For the text-containing cell, return its midpoint in [X, Y] coordinate format. 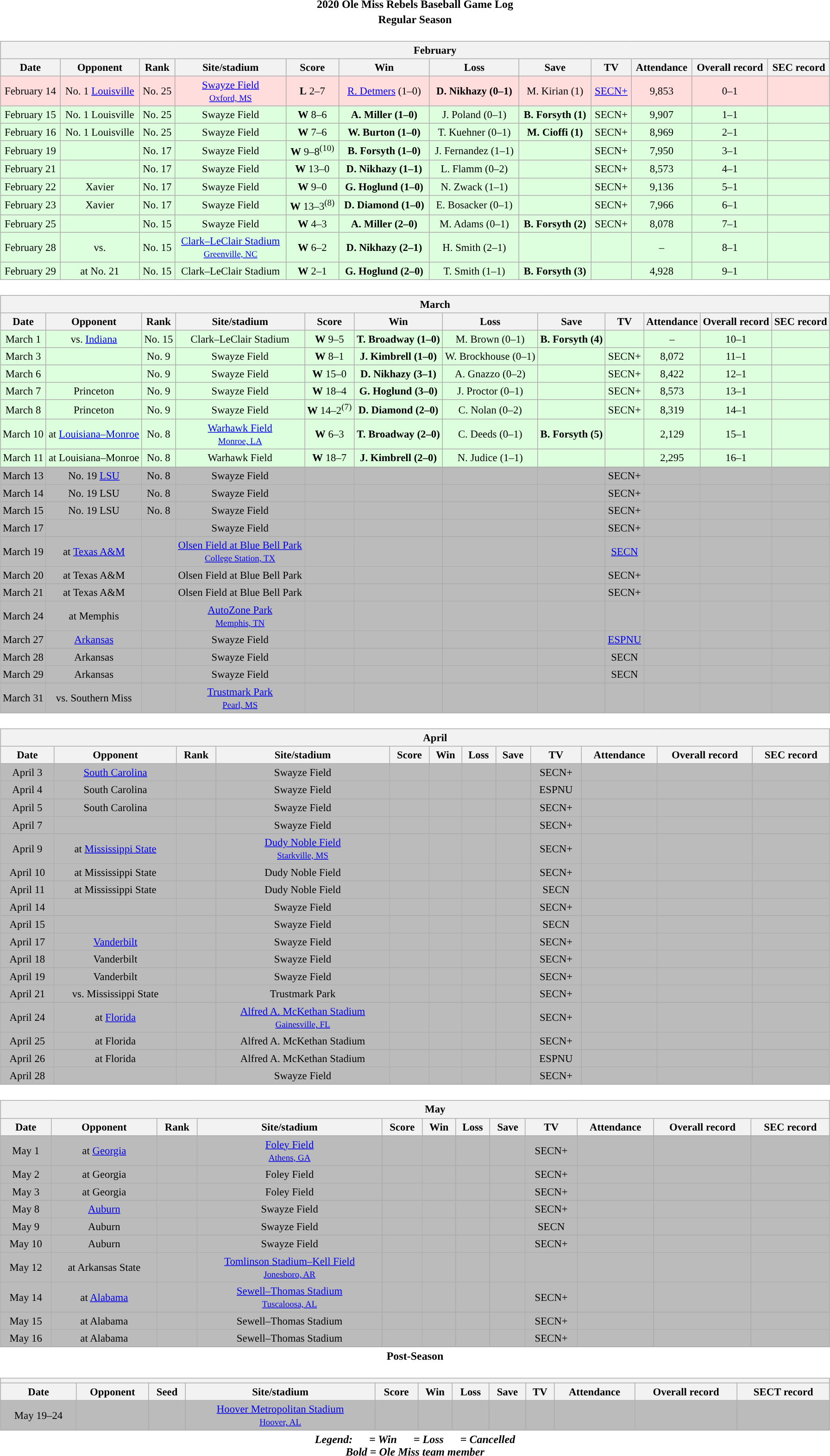
vs. Indiana [94, 339]
R. Detmers (1–0) [384, 91]
April 7 [28, 825]
15–1 [736, 434]
8,969 [661, 132]
14–1 [736, 410]
Sewell–Thomas StadiumTuscaloosa, AL [289, 1297]
4–1 [730, 169]
March 15 [23, 510]
9,136 [661, 187]
D. Nikhazy (1–1) [384, 169]
J. Kimbrell (1–0) [398, 356]
13–1 [736, 391]
March [415, 304]
Swayze FieldOxford, MS [231, 91]
vs. [100, 247]
April 18 [28, 959]
February 29 [31, 271]
March 3 [23, 356]
8–1 [730, 247]
M. Brown (0–1) [490, 339]
at Arkansas State [104, 1268]
April 11 [28, 889]
W 18–7 [330, 458]
February 28 [31, 247]
March 6 [23, 374]
8,319 [672, 410]
12–1 [736, 374]
Foley FieldAthens, GA [289, 1151]
March 1 [23, 339]
9,907 [661, 115]
March 27 [23, 640]
B. Forsyth (2) [555, 224]
March 11 [23, 458]
C. Deeds (0–1) [490, 434]
April 15 [28, 925]
B. Forsyth (5) [572, 434]
W 14–2(7) [330, 410]
W. Burton (1–0) [384, 132]
D. Nikhazy (2–1) [384, 247]
9–1 [730, 271]
Dudy Noble FieldStarkville, MS [303, 848]
8,072 [672, 356]
A. Miller (2–0) [384, 224]
April 4 [28, 790]
9,853 [661, 91]
W 18–4 [330, 391]
W 6–2 [312, 247]
May [415, 1109]
D. Diamond (1–0) [384, 205]
W 4–3 [312, 224]
A. Gnazzo (0–2) [490, 374]
7,950 [661, 150]
May 12 [26, 1268]
March 31 [23, 698]
M. Cioffi (1) [555, 132]
March 7 [23, 391]
March 24 [23, 616]
1–1 [730, 115]
February 21 [31, 169]
May 8 [26, 1209]
March 17 [23, 528]
B. Forsyth (1–0) [384, 150]
16–1 [736, 458]
February [415, 50]
T. Kuehner (0–1) [474, 132]
2,129 [672, 434]
May 16 [26, 1338]
Trustmark Park [303, 994]
Clark–LeClair StadiumGreenville, NC [231, 247]
March 8 [23, 410]
Alfred A. McKethan StadiumGainesville, FL [303, 1018]
W 7–6 [312, 132]
March 28 [23, 657]
0–1 [730, 91]
vs. Southern Miss [94, 698]
J. Poland (0–1) [474, 115]
February 22 [31, 187]
W 13–0 [312, 169]
10–1 [736, 339]
SECT record [783, 1392]
April 17 [28, 942]
N. Zwack (1–1) [474, 187]
May 2 [26, 1174]
February 14 [31, 91]
Seed [167, 1392]
D. Nikhazy (3–1) [398, 374]
vs. Mississippi State [115, 994]
April 28 [28, 1076]
W 6–3 [330, 434]
May 15 [26, 1321]
G. Hoglund (1–0) [384, 187]
Warhawk FieldMonroe, LA [240, 434]
W 9–8(10) [312, 150]
J. Kimbrell (2–0) [398, 458]
5–1 [730, 187]
March 13 [23, 475]
2,295 [672, 458]
March 10 [23, 434]
W 2–1 [312, 271]
7–1 [730, 224]
W 9–0 [312, 187]
T. Broadway (1–0) [398, 339]
Trustmark ParkPearl, MS [240, 698]
February 25 [31, 224]
February 15 [31, 115]
March 20 [23, 575]
7,966 [661, 205]
L. Flamm (0–2) [474, 169]
May 14 [26, 1297]
B. Forsyth (1) [555, 115]
May 19–24 [39, 1416]
March 21 [23, 593]
April 21 [28, 994]
L 2–7 [312, 91]
A. Miller (1–0) [384, 115]
T. Smith (1–1) [474, 271]
April 14 [28, 907]
B. Forsyth (4) [572, 339]
4,928 [661, 271]
2–1 [730, 132]
8,078 [661, 224]
February 19 [31, 150]
April 24 [28, 1018]
at No. 21 [100, 271]
E. Bosacker (0–1) [474, 205]
H. Smith (2–1) [474, 247]
J. Proctor (0–1) [490, 391]
May 9 [26, 1226]
March 14 [23, 493]
Olsen Field at Blue Bell ParkCollege Station, TX [240, 551]
April [415, 738]
D. Nikhazy (0–1) [474, 91]
February 23 [31, 205]
M. Kirian (1) [555, 91]
B. Forsyth (3) [555, 271]
April 10 [28, 872]
W 13–3(8) [312, 205]
at Memphis [94, 616]
April 3 [28, 773]
G. Hoglund (2–0) [384, 271]
M. Adams (0–1) [474, 224]
W 8–1 [330, 356]
February 16 [31, 132]
Hoover Metropolitan StadiumHoover, AL [281, 1416]
Warhawk Field [240, 458]
G. Hoglund (3–0) [398, 391]
W. Brockhouse (0–1) [490, 356]
8,422 [672, 374]
AutoZone ParkMemphis, TN [240, 616]
April 9 [28, 848]
D. Diamond (2–0) [398, 410]
April 19 [28, 976]
May 3 [26, 1192]
11–1 [736, 356]
T. Broadway (2–0) [398, 434]
May 1 [26, 1151]
N. Judice (1–1) [490, 458]
C. Nolan (0–2) [490, 410]
April 25 [28, 1041]
May 10 [26, 1244]
W 15–0 [330, 374]
March 19 [23, 551]
J. Fernandez (1–1) [474, 150]
April 26 [28, 1059]
Tomlinson Stadium–Kell FieldJonesboro, AR [289, 1268]
W 9–5 [330, 339]
6–1 [730, 205]
3–1 [730, 150]
April 5 [28, 807]
W 8–6 [312, 115]
March 29 [23, 675]
